Capture the cell that displays the provided text and extract its (X, Y) central coordinate. 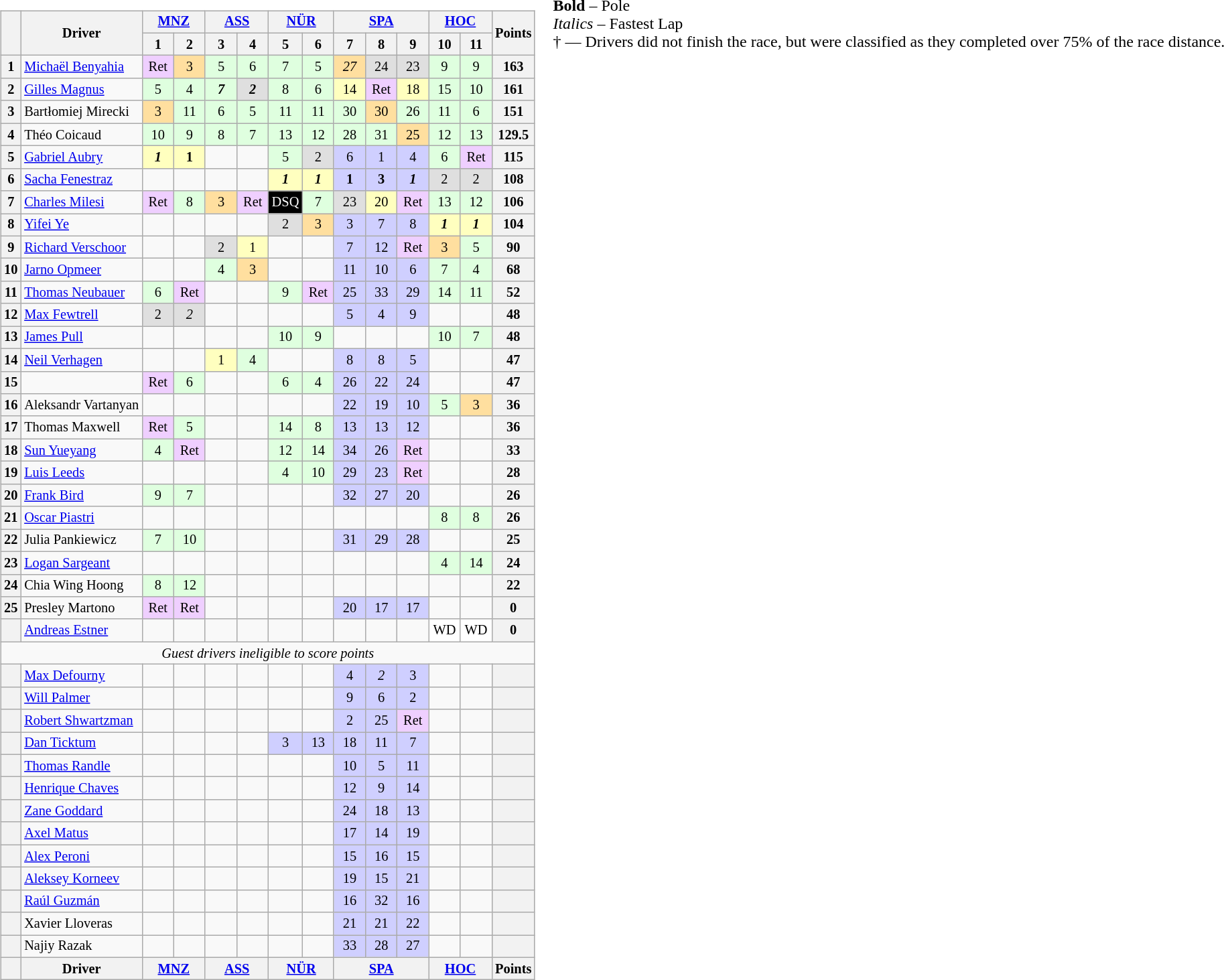
Axel Matus (82, 833)
Zane Goddard (82, 811)
Neil Verhagen (82, 360)
DSQ (285, 202)
Robert Shwartzman (82, 721)
Luis Leeds (82, 473)
Sacha Fenestraz (82, 180)
Logan Sargeant (82, 563)
68 (513, 270)
115 (513, 157)
Xavier Lloveras (82, 924)
Frank Bird (82, 495)
Alex Peroni (82, 856)
Thomas Neubauer (82, 293)
Aleksey Korneev (82, 879)
Will Palmer (82, 698)
129.5 (513, 135)
104 (513, 225)
Dan Ticktum (82, 744)
Bartłomiej Mirecki (82, 112)
Yifei Ye (82, 225)
James Pull (82, 338)
Henrique Chaves (82, 788)
Michaël Benyahia (82, 67)
Théo Coicaud (82, 135)
Max Defourny (82, 676)
106 (513, 202)
151 (513, 112)
34 (350, 450)
Max Fewtrell (82, 315)
108 (513, 180)
161 (513, 90)
Charles Milesi (82, 202)
Thomas Maxwell (82, 427)
Aleksandr Vartanyan (82, 405)
Chia Wing Hoong (82, 585)
Jarno Opmeer (82, 270)
163 (513, 67)
Gabriel Aubry (82, 157)
90 (513, 247)
52 (513, 293)
Andreas Estner (82, 630)
Richard Verschoor (82, 247)
Raúl Guzmán (82, 901)
Gilles Magnus (82, 90)
Najiy Razak (82, 947)
Thomas Randle (82, 766)
Julia Pankiewicz (82, 541)
Sun Yueyang (82, 450)
Guest drivers ineligible to score points (268, 653)
Oscar Piastri (82, 518)
Presley Martono (82, 608)
